Return the (X, Y) coordinate for the center point of the cell that contains the specified text.  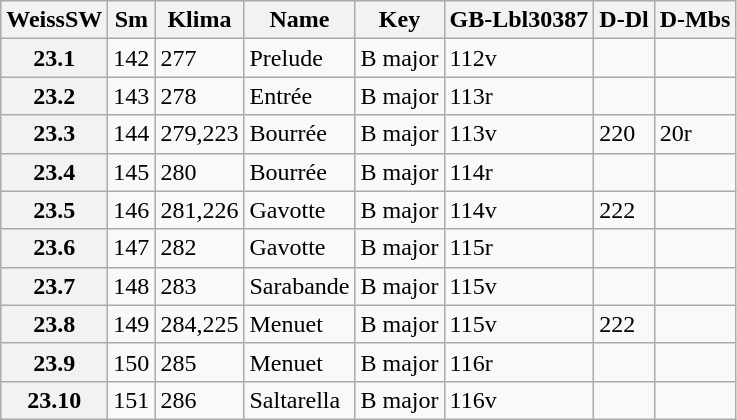
147 (132, 248)
151 (132, 400)
116r (519, 362)
Entrée (300, 96)
145 (132, 172)
23.6 (54, 248)
Sarabande (300, 286)
144 (132, 134)
D-Dl (624, 20)
143 (132, 96)
23.7 (54, 286)
286 (200, 400)
23.8 (54, 324)
220 (624, 134)
113v (519, 134)
114v (519, 210)
115r (519, 248)
279,223 (200, 134)
150 (132, 362)
280 (200, 172)
282 (200, 248)
283 (200, 286)
113r (519, 96)
23.4 (54, 172)
GB-Lbl30387 (519, 20)
148 (132, 286)
Key (400, 20)
23.1 (54, 58)
D-Mbs (695, 20)
142 (132, 58)
23.10 (54, 400)
20r (695, 134)
23.3 (54, 134)
278 (200, 96)
Klima (200, 20)
146 (132, 210)
116v (519, 400)
Prelude (300, 58)
284,225 (200, 324)
114r (519, 172)
23.5 (54, 210)
149 (132, 324)
Sm (132, 20)
WeissSW (54, 20)
277 (200, 58)
112v (519, 58)
281,226 (200, 210)
23.9 (54, 362)
23.2 (54, 96)
Name (300, 20)
285 (200, 362)
Saltarella (300, 400)
